Provide the [X, Y] coordinate of the cell's center where the given text is located.  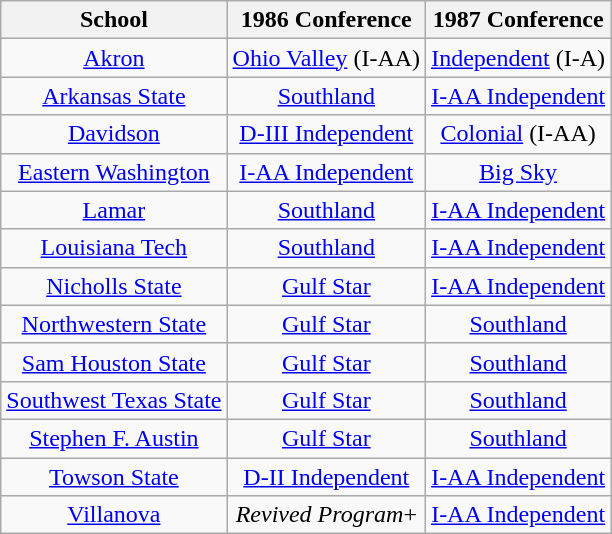
Villanova [114, 515]
1987 Conference [518, 20]
Sam Houston State [114, 362]
Louisiana Tech [114, 248]
School [114, 20]
D-III Independent [326, 134]
Stephen F. Austin [114, 438]
Big Sky [518, 172]
Revived Program+ [326, 515]
Arkansas State [114, 96]
Northwestern State [114, 324]
Lamar [114, 210]
Colonial (I-AA) [518, 134]
1986 Conference [326, 20]
Nicholls State [114, 286]
Eastern Washington [114, 172]
Akron [114, 58]
Davidson [114, 134]
Independent (I-A) [518, 58]
Ohio Valley (I-AA) [326, 58]
Towson State [114, 477]
Southwest Texas State [114, 400]
D-II Independent [326, 477]
